Pinpoint the cell where the given text exists, returning its [X, Y] midpoint coordinate. 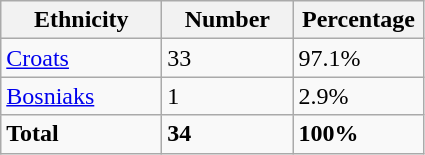
Percentage [358, 20]
Croats [82, 58]
Bosniaks [82, 96]
34 [228, 134]
Total [82, 134]
33 [228, 58]
1 [228, 96]
97.1% [358, 58]
Number [228, 20]
100% [358, 134]
2.9% [358, 96]
Ethnicity [82, 20]
